Scan for the cell matching the given text and deliver its (x, y) coordinate at center. 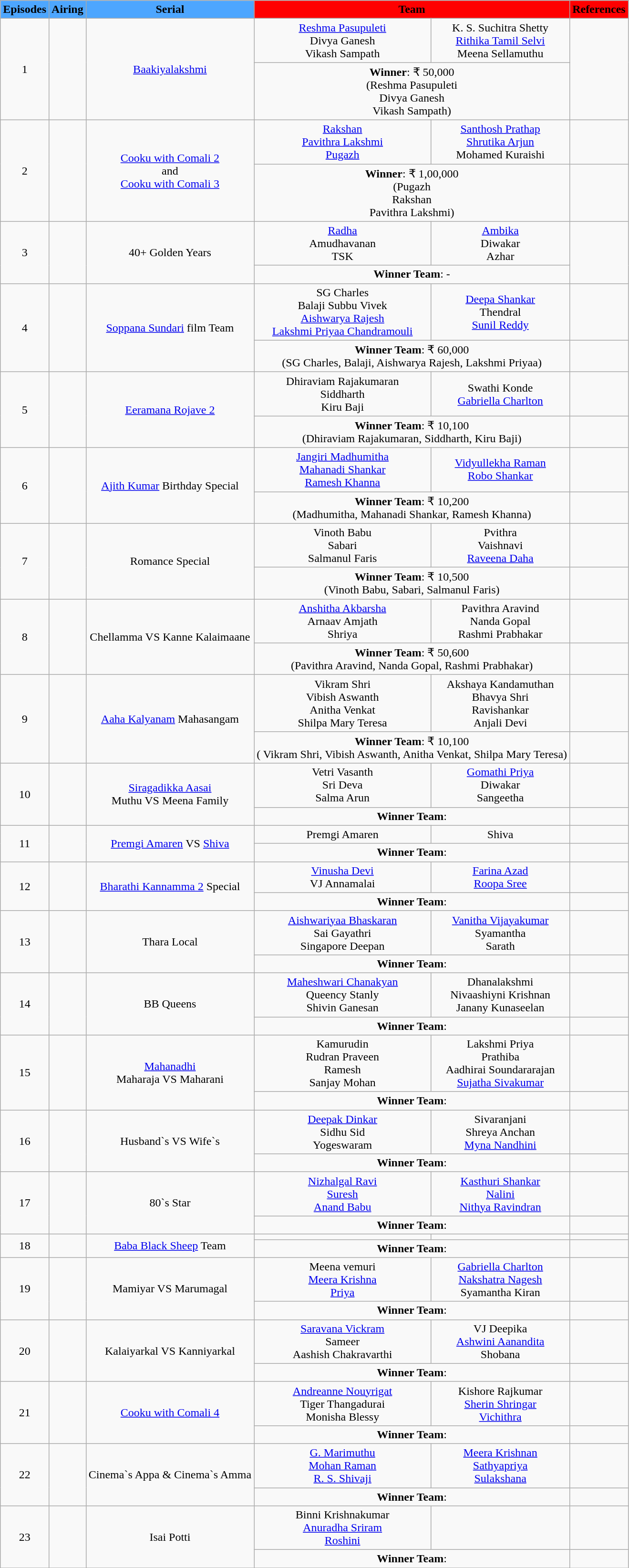
Winner Team: ₹ 10,200 (Madhumitha, Mahanadi Shankar, Ramesh Khanna) (412, 508)
Gabriella Charlton Nakshatra Nagesh Syamantha Kiran (501, 1279)
Premgi Amaren (342, 834)
17 (25, 1203)
12 (25, 886)
15 (25, 1072)
K. S. Suchitra Shetty Rithika Tamil Selvi Meena Sellamuthu (501, 41)
Meera Krishnan Sathyapriya Sulakshana (501, 1465)
Baakiyalakshmi (170, 70)
Vinoth Babu Sabari Salmanul Faris (342, 545)
Dhanalakshmi Nivaashiyni Krishnan Janany Kunaseelan (501, 995)
Winner Team: ₹ 10,500 (Vinoth Babu, Sabari, Salmanul Faris) (412, 583)
Episodes (25, 10)
Anshitha Akbarsha Arnaav Amjath Shriya (342, 621)
Aaha Kalyanam Mahasangam (170, 719)
Cooku with Comali 4 (170, 1412)
Vetri Vasanth Sri Deva Salma Arun (342, 785)
Isai Potti (170, 1537)
Reshma Pasupuleti Divya Ganesh Vikash Sampath (342, 41)
VJ Deepika Ashwini Aanandita Shobana (501, 1341)
Premgi Amaren VS Shiva (170, 843)
Eeramana Rojave 2 (170, 410)
Rakshan Pavithra Lakshmi Pugazh (342, 142)
21 (25, 1412)
Swathi Konde Gabriella Charlton (501, 394)
Kalaiyarkal VS Kanniyarkal (170, 1350)
Lakshmi Priya Prathiba Aadhirai Soundararajan Sujatha Sivakumar (501, 1064)
Serial (170, 10)
Binni Krishnakumar Anuradha Sriram Roshini (342, 1528)
4 (25, 328)
Ajith Kumar Birthday Special (170, 486)
Kamurudin Rudran Praveen Ramesh Sanjay Mohan (342, 1064)
11 (25, 843)
Mahanadhi Maharaja VS Maharani (170, 1072)
Aishwariyaa Bhaskaran Sai Gayathri Singapore Deepan (342, 933)
23 (25, 1537)
Kishore Rajkumar Sherin Shringar Vichithra (501, 1403)
Santhosh Prathap Shrutika Arjun Mohamed Kuraishi (501, 142)
10 (25, 794)
Nizhalgal Ravi Suresh Anand Babu (342, 1194)
Husband`s VS Wife`s (170, 1141)
19 (25, 1288)
Sivaranjani Shreya Anchan Myna Nandhini (501, 1132)
Winner: ₹ 1,00,000 (Pugazh Rakshan Pavithra Lakshmi) (412, 193)
16 (25, 1141)
6 (25, 486)
Winner Team: ₹ 50,600 (Pavithra Aravind, Nanda Gopal, Rashmi Prabhakar) (412, 659)
Vanitha Vijayakumar Syamantha Sarath (501, 933)
13 (25, 942)
Romance Special (170, 561)
Deepa Shankar Thendral Sunil Reddy (501, 312)
8 (25, 637)
9 (25, 719)
Andreanne Nouyrigat Tiger Thangadurai Monisha Blessy (342, 1403)
G. Marimuthu Mohan Raman R. S. Shivaji (342, 1465)
References (599, 10)
Meena vemuri Meera Krishna Priya (342, 1279)
1 (25, 70)
Saravana Vickram Sameer Aashish Chakravarthi (342, 1341)
3 (25, 252)
2 (25, 171)
Gomathi Priya Diwakar Sangeetha (501, 785)
Siragadikka Aasai Muthu VS Meena Family (170, 794)
Deepak Dinkar Sidhu Sid Yogeswaram (342, 1132)
Vikram Shri Vibish Aswanth Anitha Venkat Shilpa Mary Teresa (342, 703)
BB Queens (170, 1004)
Baba Black Sheep Team (170, 1246)
7 (25, 561)
40+ Golden Years (170, 252)
Kasthuri Shankar Nalini Nithya Ravindran (501, 1194)
Chellamma VS Kanne Kalaimaane (170, 637)
20 (25, 1350)
Vinusha Devi VJ Annamalai (342, 877)
Winner Team: ₹ 10,100 ( Vikram Shri, Vibish Aswanth, Anitha Venkat, Shilpa Mary Teresa) (412, 747)
SG Charles Balaji Subbu Vivek Aishwarya Rajesh Lakshmi Priyaa Chandramouli (342, 312)
Cinema`s Appa & Cinema`s Amma (170, 1475)
Cooku with Comali 2 and Cooku with Comali 3 (170, 171)
Vidyullekha Raman Robo Shankar (501, 469)
Ambika Diwakar Azhar (501, 243)
Pavithra Aravind Nanda Gopal Rashmi Prabhakar (501, 621)
Soppana Sundari film Team (170, 328)
Jangiri Madhumitha Mahanadi Shankar Ramesh Khanna (342, 469)
Dhiraviam Rajakumaran Siddharth Kiru Baji (342, 394)
Mamiyar VS Marumagal (170, 1288)
Farina Azad Roopa Sree (501, 877)
Pvithra Vaishnavi Raveena Daha (501, 545)
Bharathi Kannamma 2 Special (170, 886)
80`s Star (170, 1203)
Radha Amudhavanan TSK (342, 243)
Airing (68, 10)
Team (412, 10)
Winner: ₹ 50,000 (Reshma Pasupuleti Divya Ganesh Vikash Sampath) (412, 92)
Maheshwari Chanakyan Queency Stanly Shivin Ganesan (342, 995)
18 (25, 1246)
14 (25, 1004)
Thara Local (170, 942)
Akshaya Kandamuthan Bhavya Shri Ravishankar Anjali Devi (501, 703)
22 (25, 1475)
Winner Team: ₹ 60,000 (SG Charles, Balaji, Aishwarya Rajesh, Lakshmi Priyaa) (412, 356)
Winner Team: - (412, 274)
5 (25, 410)
Shiva (501, 834)
Winner Team: ₹ 10,100 (Dhiraviam Rajakumaran, Siddharth, Kiru Baji) (412, 432)
